For the text-containing cell, return its midpoint in (X, Y) coordinate format. 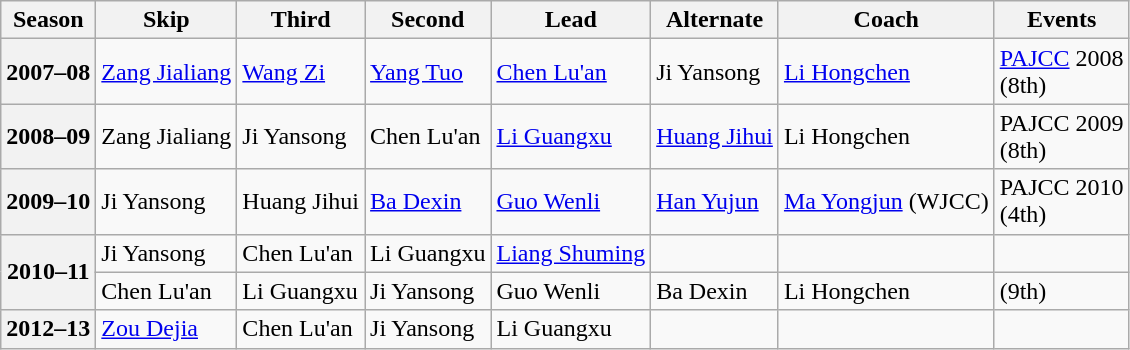
Zou Dejia (166, 329)
Liang Shuming (571, 253)
Second (428, 20)
Events (1062, 20)
PAJCC 2008 (8th) (1062, 72)
(9th) (1062, 291)
Coach (886, 20)
Han Yujun (715, 202)
Ma Yongjun (WJCC) (886, 202)
2007–08 (48, 72)
2009–10 (48, 202)
PAJCC 2010 (4th) (1062, 202)
Wang Zi (301, 72)
PAJCC 2009 (8th) (1062, 136)
Skip (166, 20)
Alternate (715, 20)
2008–09 (48, 136)
Lead (571, 20)
Season (48, 20)
Third (301, 20)
2012–13 (48, 329)
Yang Tuo (428, 72)
2010–11 (48, 272)
